Pinpoint the cell where the given text exists, returning its (x, y) midpoint coordinate. 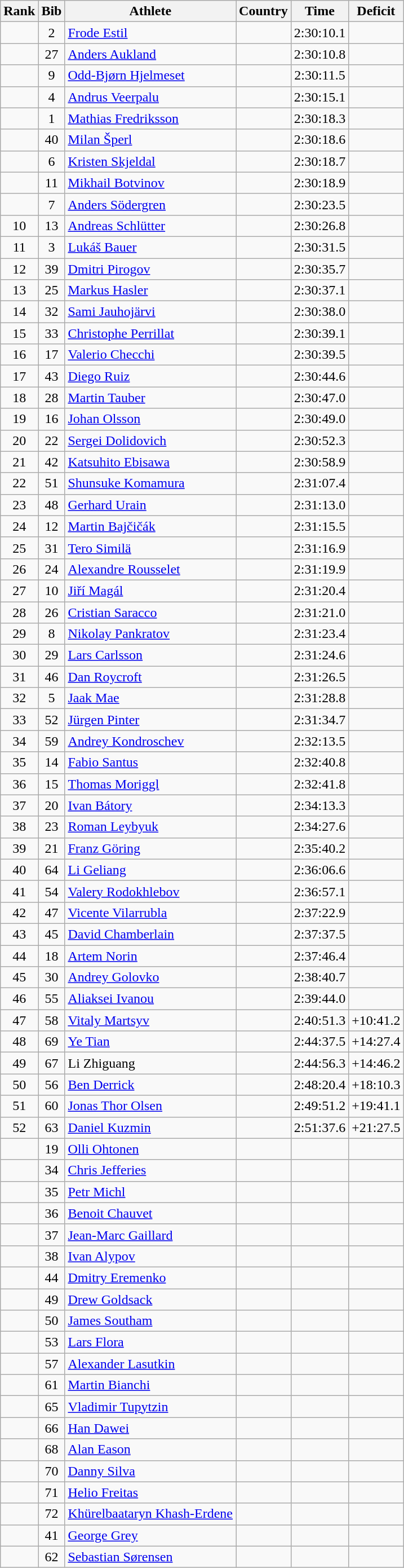
69 (52, 1042)
2:32:41.8 (319, 784)
Martin Tauber (150, 398)
2:51:37.6 (319, 1127)
2:35:40.2 (319, 848)
72 (52, 1514)
2:31:13.0 (319, 505)
+14:27.4 (376, 1042)
Jean-Marc Gaillard (150, 1235)
Thomas Moriggl (150, 784)
65 (52, 1407)
Li Geliang (150, 870)
2:31:20.4 (319, 591)
Olli Ohtonen (150, 1149)
2:30:10.8 (319, 54)
2:44:56.3 (319, 1063)
Kristen Skjeldal (150, 161)
57 (52, 1364)
Anders Södergren (150, 204)
Alan Eason (150, 1450)
Andrey Kondroschev (150, 741)
2:37:22.9 (319, 913)
71 (52, 1492)
David Chamberlain (150, 934)
2:30:44.6 (319, 376)
Helio Freitas (150, 1492)
2:31:28.8 (319, 698)
2:31:26.5 (319, 677)
2:31:24.6 (319, 655)
Khürelbaataryn Khash-Erdene (150, 1514)
2:32:13.5 (319, 741)
Dan Roycroft (150, 677)
2:36:06.6 (319, 870)
7 (52, 204)
Petr Michl (150, 1192)
2:30:11.5 (319, 76)
4 (52, 97)
2:48:20.4 (319, 1085)
Fabio Santus (150, 763)
9 (52, 76)
3 (52, 247)
Aliaksei Ivanou (150, 999)
6 (52, 161)
Dmitry Eremenko (150, 1278)
+19:41.1 (376, 1106)
54 (52, 891)
Nikolay Pankratov (150, 634)
2:38:40.7 (319, 977)
59 (52, 741)
George Grey (150, 1535)
Dmitri Pirogov (150, 269)
Katsuhito Ebisawa (150, 462)
Bib (52, 11)
2:30:18.7 (319, 161)
Odd-Bjørn Hjelmeset (150, 76)
+18:10.3 (376, 1085)
2:30:15.1 (319, 97)
Sebastian Sørensen (150, 1557)
Ben Derrick (150, 1085)
2:30:10.1 (319, 33)
5 (52, 698)
55 (52, 999)
Danny Silva (150, 1471)
Ivan Bátory (150, 805)
2:31:34.7 (319, 720)
2:31:16.9 (319, 548)
Mathias Fredriksson (150, 118)
2:32:40.8 (319, 763)
2:30:47.0 (319, 398)
Jiří Magál (150, 591)
2:30:31.5 (319, 247)
Time (319, 11)
Sergei Dolidovich (150, 441)
Gerhard Urain (150, 505)
2:30:39.5 (319, 355)
Athlete (150, 11)
Vicente Vilarrubla (150, 913)
Vladimir Tupytzin (150, 1407)
Lars Flora (150, 1342)
2:40:51.3 (319, 1020)
2:30:18.6 (319, 140)
2:31:19.9 (319, 569)
53 (52, 1342)
1 (52, 118)
Lars Carlsson (150, 655)
Andrus Veerpalu (150, 97)
Andrey Golovko (150, 977)
Valerio Checchi (150, 355)
2:34:13.3 (319, 805)
56 (52, 1085)
2:30:38.0 (319, 312)
Andreas Schlütter (150, 226)
Martin Bajčičák (150, 526)
63 (52, 1127)
2:37:46.4 (319, 956)
2:30:52.3 (319, 441)
2:30:37.1 (319, 290)
Jonas Thor Olsen (150, 1106)
Ivan Alypov (150, 1256)
Alexandre Rousselet (150, 569)
2:30:18.9 (319, 183)
2:49:51.2 (319, 1106)
2:31:15.5 (319, 526)
2:30:18.3 (319, 118)
2:39:44.0 (319, 999)
2:44:37.5 (319, 1042)
Drew Goldsack (150, 1299)
+10:41.2 (376, 1020)
Lukáš Bauer (150, 247)
62 (52, 1557)
Milan Šperl (150, 140)
Valery Rodokhlebov (150, 891)
Roman Leybyuk (150, 827)
Country (264, 11)
61 (52, 1385)
Christophe Perrillat (150, 333)
Jürgen Pinter (150, 720)
2:30:23.5 (319, 204)
Frode Estil (150, 33)
2:30:58.9 (319, 462)
Chris Jefferies (150, 1170)
+21:27.5 (376, 1127)
Markus Hasler (150, 290)
Han Dawei (150, 1428)
8 (52, 634)
Mikhail Botvinov (150, 183)
Anders Aukland (150, 54)
Deficit (376, 11)
Martin Bianchi (150, 1385)
2:37:37.5 (319, 934)
2 (52, 33)
Johan Olsson (150, 419)
Ye Tian (150, 1042)
2:30:35.7 (319, 269)
64 (52, 870)
67 (52, 1063)
2:31:07.4 (319, 483)
2:31:23.4 (319, 634)
2:30:39.1 (319, 333)
2:34:27.6 (319, 827)
Benoit Chauvet (150, 1213)
+14:46.2 (376, 1063)
70 (52, 1471)
Shunsuke Komamura (150, 483)
Cristian Saracco (150, 612)
Alexander Lasutkin (150, 1364)
James Southam (150, 1321)
Daniel Kuzmin (150, 1127)
2:31:21.0 (319, 612)
Diego Ruiz (150, 376)
Franz Göring (150, 848)
Jaak Mae (150, 698)
66 (52, 1428)
Sami Jauhojärvi (150, 312)
2:36:57.1 (319, 891)
Tero Similä (150, 548)
2:30:49.0 (319, 419)
Artem Norin (150, 956)
Vitaly Martsyv (150, 1020)
58 (52, 1020)
Li Zhiguang (150, 1063)
2:30:26.8 (319, 226)
Rank (19, 11)
60 (52, 1106)
68 (52, 1450)
